Output the [X, Y] coordinate of the center of the cell containing the given text.  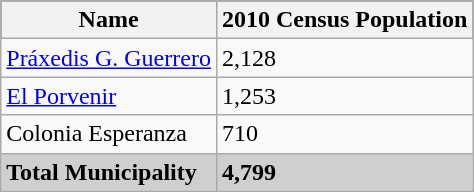
Práxedis G. Guerrero [109, 58]
Total Municipality [109, 172]
Name [109, 20]
Colonia Esperanza [109, 134]
El Porvenir [109, 96]
710 [344, 134]
2010 Census Population [344, 20]
1,253 [344, 96]
4,799 [344, 172]
2,128 [344, 58]
